Locate the cell with the specified text and output its (x, y) center coordinate. 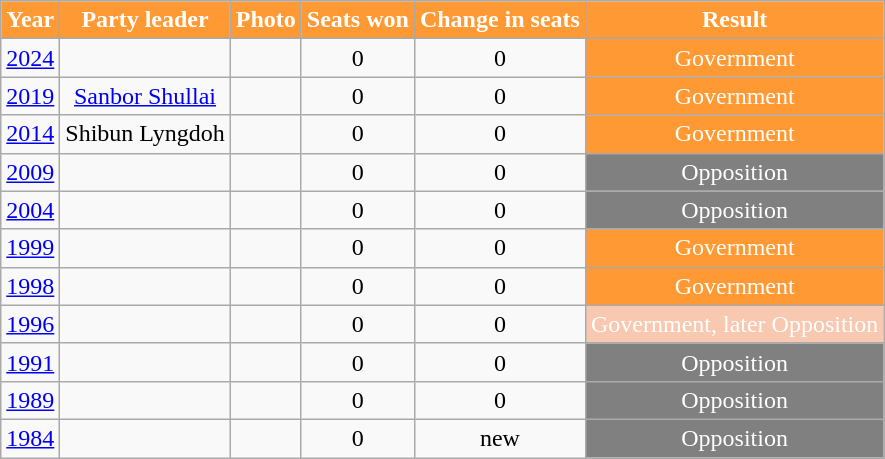
2009 (30, 172)
1989 (30, 400)
Sanbor Shullai (145, 96)
new (500, 438)
Change in seats (500, 20)
1996 (30, 324)
2004 (30, 210)
Party leader (145, 20)
1998 (30, 286)
2014 (30, 134)
Shibun Lyngdoh (145, 134)
1999 (30, 248)
Result (734, 20)
Photo (266, 20)
1984 (30, 438)
Seats won (358, 20)
2019 (30, 96)
Year (30, 20)
Government, later Opposition (734, 324)
1991 (30, 362)
2024 (30, 58)
